Search for the cell housing the specified text and yield its (X, Y) center coordinate. 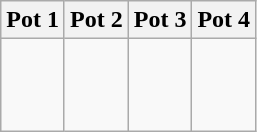
Pot 2 (96, 20)
Pot 4 (224, 20)
Pot 1 (33, 20)
Pot 3 (160, 20)
